Find where the given text appears and provide that cell's center as (X, Y) coordinate. 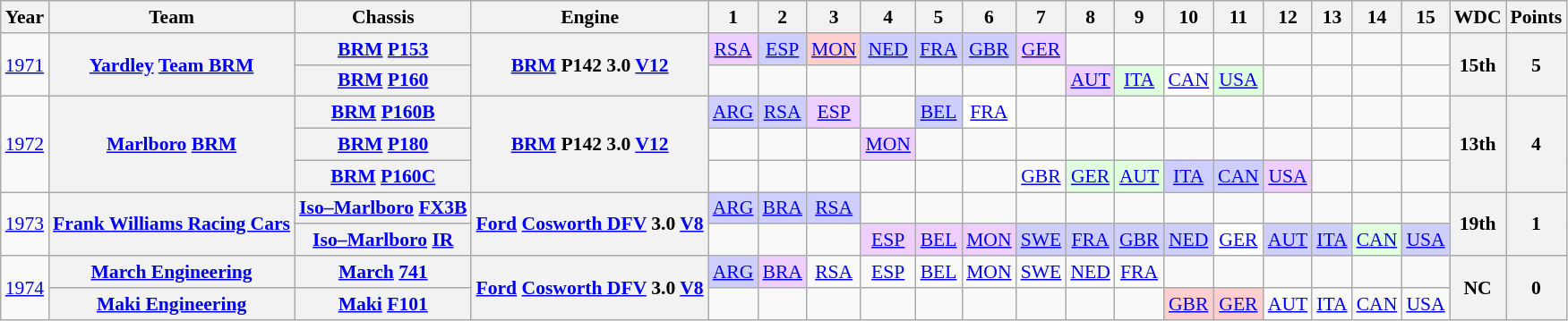
13 (1332, 17)
March Engineering (172, 272)
Chassis (383, 17)
Maki Engineering (172, 304)
19th (1478, 224)
BRM P160B (383, 113)
WDC (1478, 17)
Team (172, 17)
7 (1041, 17)
March 741 (383, 272)
BRM P160C (383, 176)
1973 (25, 224)
14 (1377, 17)
1971 (25, 64)
Points (1537, 17)
Iso–Marlboro FX3B (383, 208)
2 (783, 17)
Iso–Marlboro IR (383, 241)
12 (1288, 17)
BRM P180 (383, 145)
Yardley Team BRM (172, 64)
11 (1238, 17)
15 (1426, 17)
Marlboro BRM (172, 145)
Frank Williams Racing Cars (172, 224)
Year (25, 17)
0 (1537, 288)
3 (835, 17)
10 (1188, 17)
8 (1090, 17)
13th (1478, 145)
1972 (25, 145)
NC (1478, 288)
1974 (25, 288)
BRM P153 (383, 49)
6 (989, 17)
15th (1478, 64)
Maki F101 (383, 304)
Engine (589, 17)
9 (1139, 17)
BRM P160 (383, 80)
